Detect which cell encompasses the target text, then output its [x, y] center coordinate. 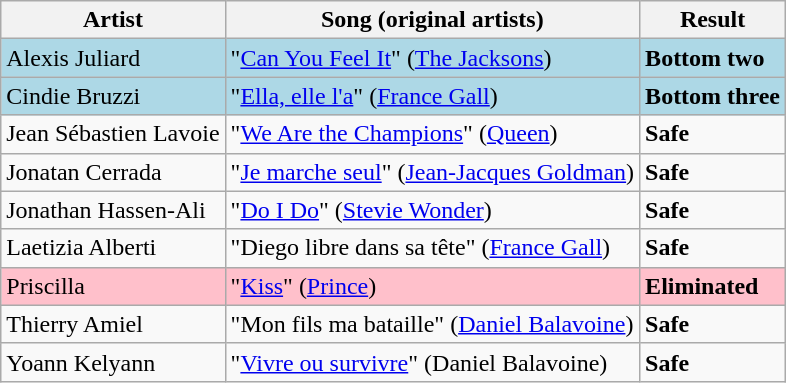
Jean Sébastien Lavoie [113, 134]
Jonathan Hassen-Ali [113, 210]
Result [713, 20]
Yoann Kelyann [113, 362]
"Je marche seul" (Jean-Jacques Goldman) [432, 172]
Thierry Amiel [113, 324]
Jonatan Cerrada [113, 172]
"Mon fils ma bataille" (Daniel Balavoine) [432, 324]
"Diego libre dans sa tête" (France Gall) [432, 248]
Bottom three [713, 96]
Alexis Juliard [113, 58]
"Vivre ou survivre" (Daniel Balavoine) [432, 362]
"Can You Feel It" (The Jacksons) [432, 58]
"We Are the Champions" (Queen) [432, 134]
"Kiss" (Prince) [432, 286]
Song (original artists) [432, 20]
"Do I Do" (Stevie Wonder) [432, 210]
Eliminated [713, 286]
Cindie Bruzzi [113, 96]
Bottom two [713, 58]
Laetizia Alberti [113, 248]
Priscilla [113, 286]
Artist [113, 20]
"Ella, elle l'a" (France Gall) [432, 96]
